Return the [X, Y] coordinate for the center point of the cell that contains the specified text.  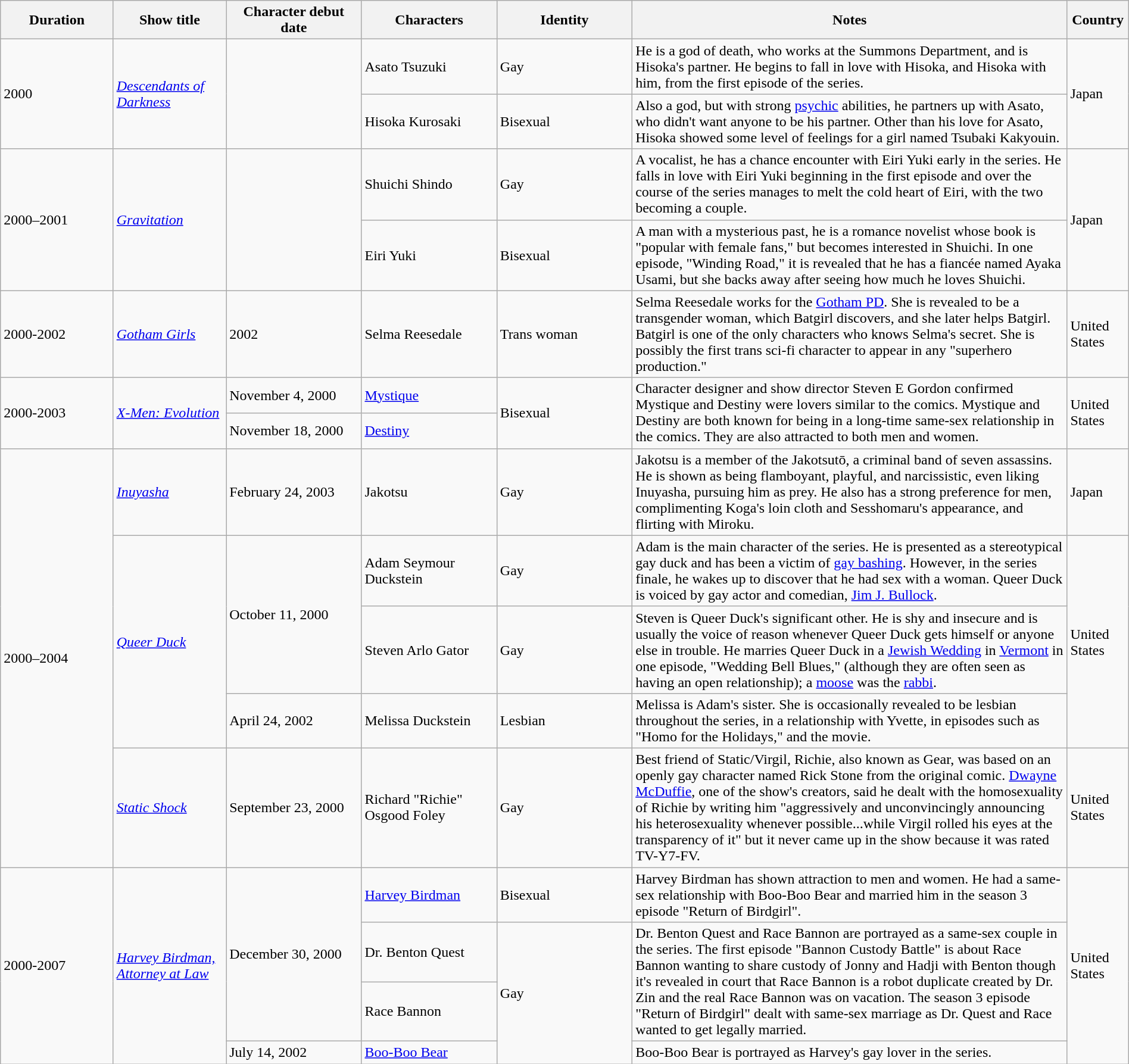
Harvey Birdman, Attorney at Law [169, 965]
Lesbian [564, 720]
Harvey Birdman [429, 894]
Gravitation [169, 220]
Eiri Yuki [429, 255]
February 24, 2003 [294, 492]
Descendants of Darkness [169, 94]
2000-2002 [57, 334]
Melissa Duckstein [429, 720]
Identity [564, 20]
September 23, 2000 [294, 807]
December 30, 2000 [294, 954]
Race Bannon [429, 1012]
Hisoka Kurosaki [429, 121]
Character debut date [294, 20]
2000-2003 [57, 413]
Jakotsu [429, 492]
2002 [294, 334]
2000–2001 [57, 220]
Characters [429, 20]
Inuyasha [169, 492]
Notes [850, 20]
Show title [169, 20]
Trans woman [564, 334]
Asato Tsuzuki [429, 67]
Duration [57, 20]
Country [1098, 20]
Mystique [429, 395]
Richard "Richie" Osgood Foley [429, 807]
Queer Duck [169, 642]
Selma Reesedale [429, 334]
2000-2007 [57, 965]
April 24, 2002 [294, 720]
Boo-Boo Bear [429, 1053]
Dr. Benton Quest [429, 952]
October 11, 2000 [294, 614]
July 14, 2002 [294, 1053]
2000 [57, 94]
2000–2004 [57, 657]
Gotham Girls [169, 334]
Steven Arlo Gator [429, 650]
Adam Seymour Duckstein [429, 570]
Shuichi Shindo [429, 185]
November 18, 2000 [294, 431]
Destiny [429, 431]
Static Shock [169, 807]
X-Men: Evolution [169, 413]
Boo-Boo Bear is portrayed as Harvey's gay lover in the series. [850, 1053]
November 4, 2000 [294, 395]
